Detect which cell encompasses the target text, then output its [X, Y] center coordinate. 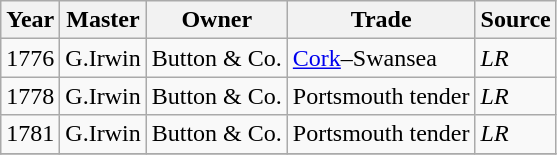
Trade [381, 20]
Source [516, 20]
Cork–Swansea [381, 58]
1781 [30, 134]
Year [30, 20]
Master [103, 20]
1776 [30, 58]
1778 [30, 96]
Owner [216, 20]
